Determine the [x, y] coordinate at the center of the cell enclosing the given text.  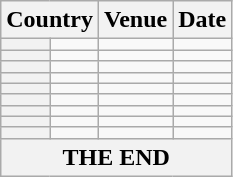
Venue [135, 20]
Country [50, 20]
Date [202, 20]
THE END [116, 157]
